Detect which cell encompasses the target text, then output its (x, y) center coordinate. 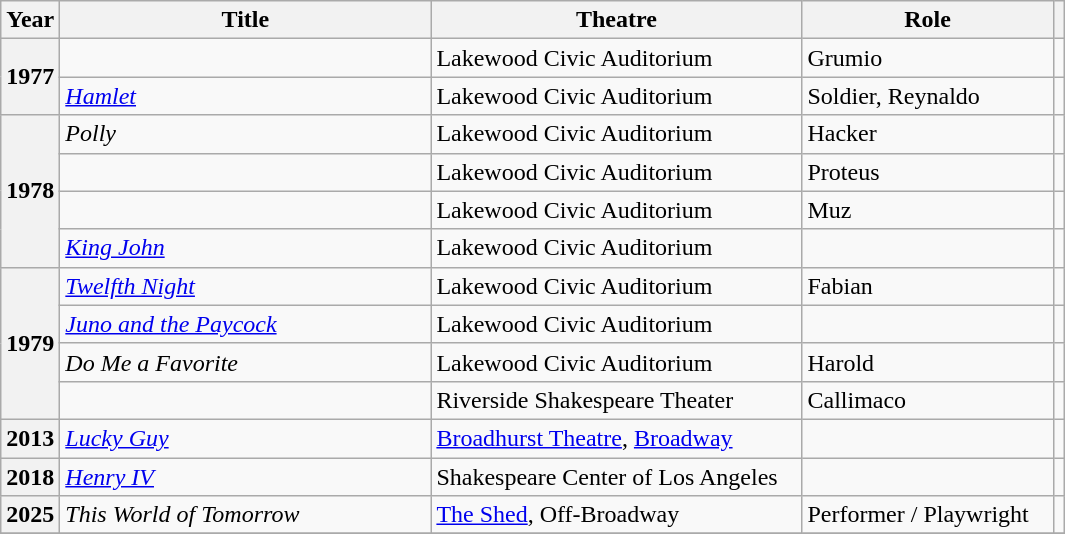
Muz (928, 210)
Do Me a Favorite (246, 362)
Performer / Playwright (928, 515)
Juno and the Paycock (246, 324)
1979 (30, 343)
1977 (30, 77)
Broadhurst Theatre, Broadway (616, 438)
Title (246, 20)
Role (928, 20)
Fabian (928, 286)
Lucky Guy (246, 438)
Callimaco (928, 400)
2013 (30, 438)
Riverside Shakespeare Theater (616, 400)
Henry IV (246, 477)
Year (30, 20)
Proteus (928, 172)
2025 (30, 515)
King John (246, 248)
Theatre (616, 20)
Shakespeare Center of Los Angeles (616, 477)
Polly (246, 134)
Harold (928, 362)
Hamlet (246, 96)
Hacker (928, 134)
1978 (30, 191)
2018 (30, 477)
Soldier, Reynaldo (928, 96)
This World of Tomorrow (246, 515)
The Shed, Off-Broadway (616, 515)
Twelfth Night (246, 286)
Grumio (928, 58)
